Extract the [X, Y] coordinate from the center of the cell holding the provided text.  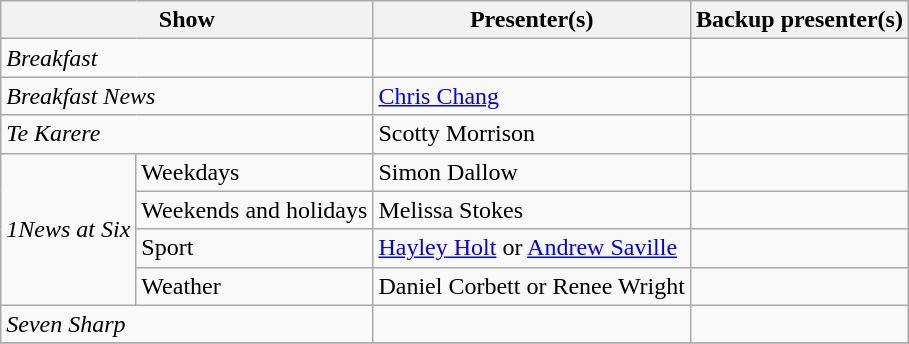
Melissa Stokes [532, 210]
Chris Chang [532, 96]
Seven Sharp [187, 324]
Weekends and holidays [254, 210]
Backup presenter(s) [799, 20]
Simon Dallow [532, 172]
Weather [254, 286]
1News at Six [68, 229]
Te Karere [187, 134]
Breakfast News [187, 96]
Scotty Morrison [532, 134]
Weekdays [254, 172]
Breakfast [187, 58]
Sport [254, 248]
Hayley Holt or Andrew Saville [532, 248]
Presenter(s) [532, 20]
Daniel Corbett or Renee Wright [532, 286]
Show [187, 20]
